Locate the cell with the specified text and output its (X, Y) center coordinate. 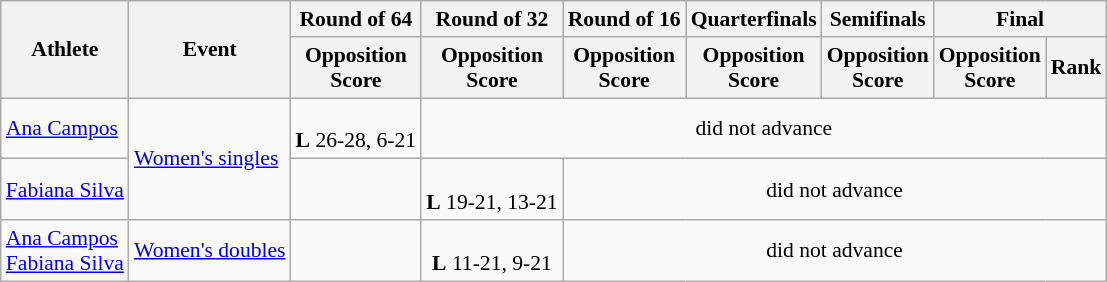
Round of 64 (356, 19)
Ana Campos (65, 128)
Final (1020, 19)
Women's singles (210, 159)
Ana CamposFabiana Silva (65, 250)
L 19-21, 13-21 (492, 190)
L 11-21, 9-21 (492, 250)
Quarterfinals (754, 19)
Women's doubles (210, 250)
Event (210, 50)
Athlete (65, 50)
Round of 16 (624, 19)
L 26-28, 6-21 (356, 128)
Fabiana Silva (65, 190)
Semifinals (878, 19)
Round of 32 (492, 19)
Rank (1076, 68)
